Pinpoint the cell where the given text exists, returning its [x, y] midpoint coordinate. 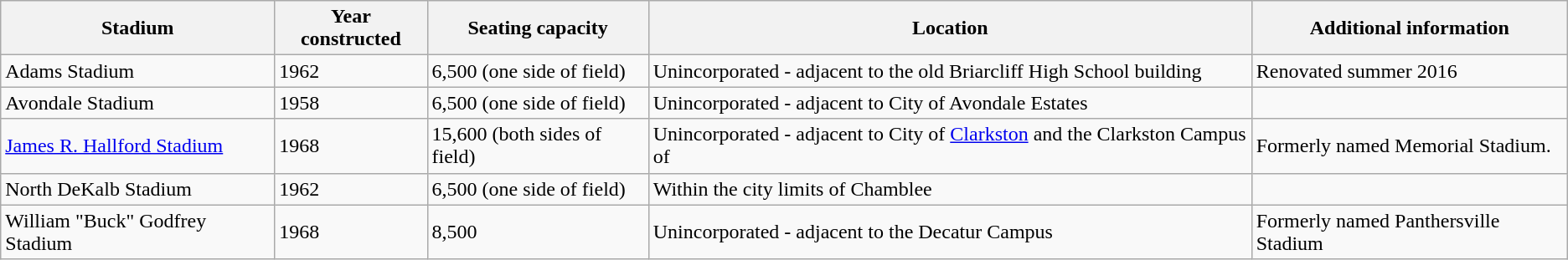
Seating capacity [538, 28]
Additional information [1409, 28]
Avondale Stadium [137, 103]
Stadium [137, 28]
Renovated summer 2016 [1409, 71]
North DeKalb Stadium [137, 189]
8,500 [538, 232]
Formerly named Memorial Stadium. [1409, 145]
James R. Hallford Stadium [137, 145]
William "Buck" Godfrey Stadium [137, 232]
Location [950, 28]
Year constructed [351, 28]
Unincorporated - adjacent to the old Briarcliff High School building [950, 71]
Unincorporated - adjacent to City of Avondale Estates [950, 103]
Formerly named Panthersville Stadium [1409, 232]
15,600 (both sides of field) [538, 145]
Unincorporated - adjacent to the Decatur Campus [950, 232]
Unincorporated - adjacent to City of Clarkston and the Clarkston Campus of [950, 145]
Within the city limits of Chamblee [950, 189]
Adams Stadium [137, 71]
1958 [351, 103]
